Capture the cell that displays the provided text and extract its [X, Y] central coordinate. 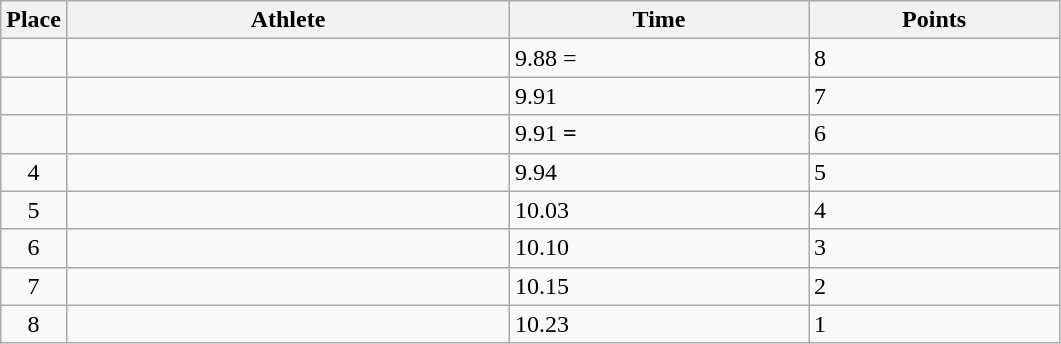
9.91 [660, 96]
Points [934, 20]
2 [934, 286]
Athlete [288, 20]
9.88 = [660, 58]
10.10 [660, 248]
9.94 [660, 172]
Place [34, 20]
10.03 [660, 210]
10.23 [660, 324]
1 [934, 324]
3 [934, 248]
9.91 = [660, 134]
Time [660, 20]
10.15 [660, 286]
